Find where the given text appears and provide that cell's center as [X, Y] coordinate. 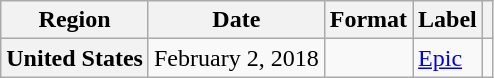
Label [448, 20]
February 2, 2018 [236, 58]
Region [75, 20]
Format [368, 20]
Date [236, 20]
United States [75, 58]
Epic [448, 58]
